From the cell containing the given text, extract its center point as (X, Y) coordinate. 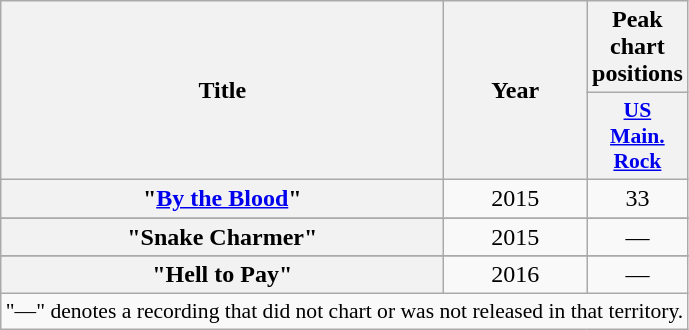
"Snake Charmer" (222, 237)
33 (637, 198)
USMain. Rock (637, 136)
Title (222, 90)
"—" denotes a recording that did not chart or was not released in that territory. (345, 312)
2016 (516, 275)
"By the Blood" (222, 198)
Peak chart positions (637, 47)
Year (516, 90)
"Hell to Pay" (222, 275)
